Output the [x, y] coordinate of the center of the cell containing the given text.  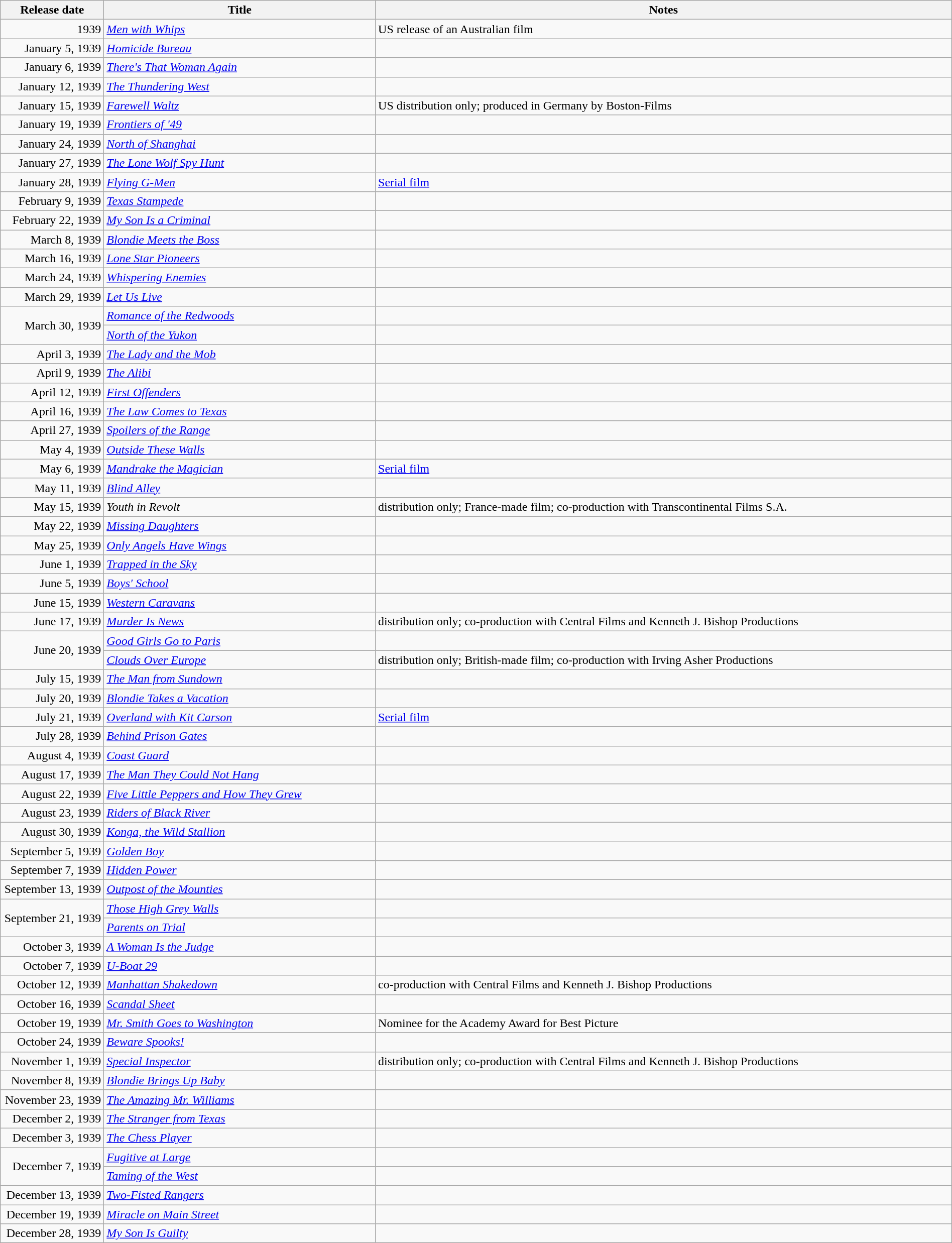
November 23, 1939 [52, 1099]
March 16, 1939 [52, 259]
Homicide Bureau [240, 48]
June 1, 1939 [52, 564]
Flying G-Men [240, 182]
December 19, 1939 [52, 1214]
March 8, 1939 [52, 240]
December 3, 1939 [52, 1138]
Whispering Enemies [240, 278]
February 22, 1939 [52, 220]
US distribution only; produced in Germany by Boston-Films [664, 105]
January 15, 1939 [52, 105]
The Alibi [240, 373]
First Offenders [240, 392]
April 9, 1939 [52, 373]
The Thundering West [240, 86]
June 15, 1939 [52, 603]
August 30, 1939 [52, 832]
Parents on Trial [240, 928]
US release of an Australian film [664, 29]
Spoilers of the Range [240, 430]
co-production with Central Films and Kenneth J. Bishop Productions [664, 985]
June 17, 1939 [52, 622]
The Stranger from Texas [240, 1118]
Outpost of the Mounties [240, 889]
Trapped in the Sky [240, 564]
August 22, 1939 [52, 794]
There's That Woman Again [240, 67]
Golden Boy [240, 851]
Nominee for the Academy Award for Best Picture [664, 1023]
Two-Fisted Rangers [240, 1195]
The Lone Wolf Spy Hunt [240, 163]
September 7, 1939 [52, 870]
Behind Prison Gates [240, 736]
Murder Is News [240, 622]
distribution only; British-made film; co-production with Irving Asher Productions [664, 660]
September 21, 1939 [52, 918]
May 15, 1939 [52, 507]
Five Little Peppers and How They Grew [240, 794]
A Woman Is the Judge [240, 947]
Special Inspector [240, 1061]
Texas Stampede [240, 201]
Lone Star Pioneers [240, 259]
Mr. Smith Goes to Washington [240, 1023]
Farewell Waltz [240, 105]
August 17, 1939 [52, 774]
The Lady and the Mob [240, 354]
Fugitive at Large [240, 1157]
Mandrake the Magician [240, 469]
Boys' School [240, 584]
May 6, 1939 [52, 469]
April 3, 1939 [52, 354]
The Amazing Mr. Williams [240, 1099]
July 21, 1939 [52, 717]
January 6, 1939 [52, 67]
Men with Whips [240, 29]
May 11, 1939 [52, 488]
Blondie Takes a Vacation [240, 698]
Blind Alley [240, 488]
Outside These Walls [240, 449]
Youth in Revolt [240, 507]
August 4, 1939 [52, 755]
February 9, 1939 [52, 201]
Coast Guard [240, 755]
September 5, 1939 [52, 851]
Hidden Power [240, 870]
June 5, 1939 [52, 584]
January 28, 1939 [52, 182]
March 24, 1939 [52, 278]
January 5, 1939 [52, 48]
The Man They Could Not Hang [240, 774]
Title [240, 10]
December 2, 1939 [52, 1118]
Western Caravans [240, 603]
May 4, 1939 [52, 449]
North of the Yukon [240, 335]
distribution only; France-made film; co-production with Transcontinental Films S.A. [664, 507]
Release date [52, 10]
May 25, 1939 [52, 545]
March 29, 1939 [52, 297]
Frontiers of '49 [240, 125]
November 8, 1939 [52, 1080]
December 28, 1939 [52, 1233]
October 3, 1939 [52, 947]
The Man from Sundown [240, 679]
November 1, 1939 [52, 1061]
September 13, 1939 [52, 889]
Beware Spooks! [240, 1042]
October 16, 1939 [52, 1004]
April 16, 1939 [52, 411]
Taming of the West [240, 1176]
Scandal Sheet [240, 1004]
Only Angels Have Wings [240, 545]
October 24, 1939 [52, 1042]
October 19, 1939 [52, 1023]
Missing Daughters [240, 526]
Konga, the Wild Stallion [240, 832]
The Chess Player [240, 1138]
North of Shanghai [240, 144]
March 30, 1939 [52, 325]
July 20, 1939 [52, 698]
August 23, 1939 [52, 813]
December 7, 1939 [52, 1166]
Good Girls Go to Paris [240, 641]
Overland with Kit Carson [240, 717]
Romance of the Redwoods [240, 316]
1939 [52, 29]
My Son Is a Criminal [240, 220]
Blondie Meets the Boss [240, 240]
October 12, 1939 [52, 985]
April 27, 1939 [52, 430]
U-Boat 29 [240, 966]
June 20, 1939 [52, 650]
January 27, 1939 [52, 163]
Miracle on Main Street [240, 1214]
January 12, 1939 [52, 86]
July 28, 1939 [52, 736]
July 15, 1939 [52, 679]
April 12, 1939 [52, 392]
October 7, 1939 [52, 966]
January 19, 1939 [52, 125]
Those High Grey Walls [240, 909]
Notes [664, 10]
My Son Is Guilty [240, 1233]
January 24, 1939 [52, 144]
Let Us Live [240, 297]
The Law Comes to Texas [240, 411]
December 13, 1939 [52, 1195]
May 22, 1939 [52, 526]
Blondie Brings Up Baby [240, 1080]
Riders of Black River [240, 813]
Clouds Over Europe [240, 660]
Manhattan Shakedown [240, 985]
